Detect which cell encompasses the target text, then output its [x, y] center coordinate. 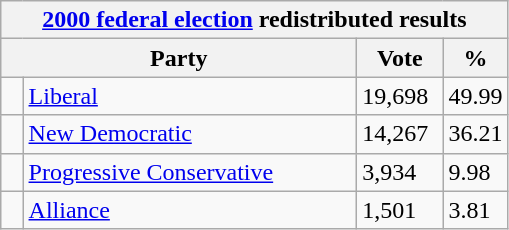
2000 federal election redistributed results [254, 20]
% [476, 58]
Party [179, 58]
Liberal [190, 96]
19,698 [400, 96]
Vote [400, 58]
14,267 [400, 134]
49.99 [476, 96]
1,501 [400, 210]
New Democratic [190, 134]
9.98 [476, 172]
Alliance [190, 210]
36.21 [476, 134]
Progressive Conservative [190, 172]
3.81 [476, 210]
3,934 [400, 172]
